Identify which cell holds the provided text, then report its [x, y] central coordinate. 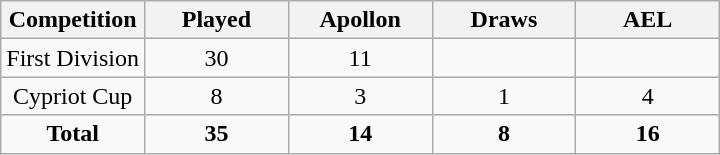
30 [217, 58]
Cypriot Cup [73, 96]
First Division [73, 58]
Competition [73, 20]
35 [217, 134]
1 [504, 96]
Total [73, 134]
AEL [648, 20]
14 [360, 134]
11 [360, 58]
4 [648, 96]
Played [217, 20]
3 [360, 96]
16 [648, 134]
Draws [504, 20]
Apollon [360, 20]
